Output the (x, y) coordinate of the center of the cell containing the given text.  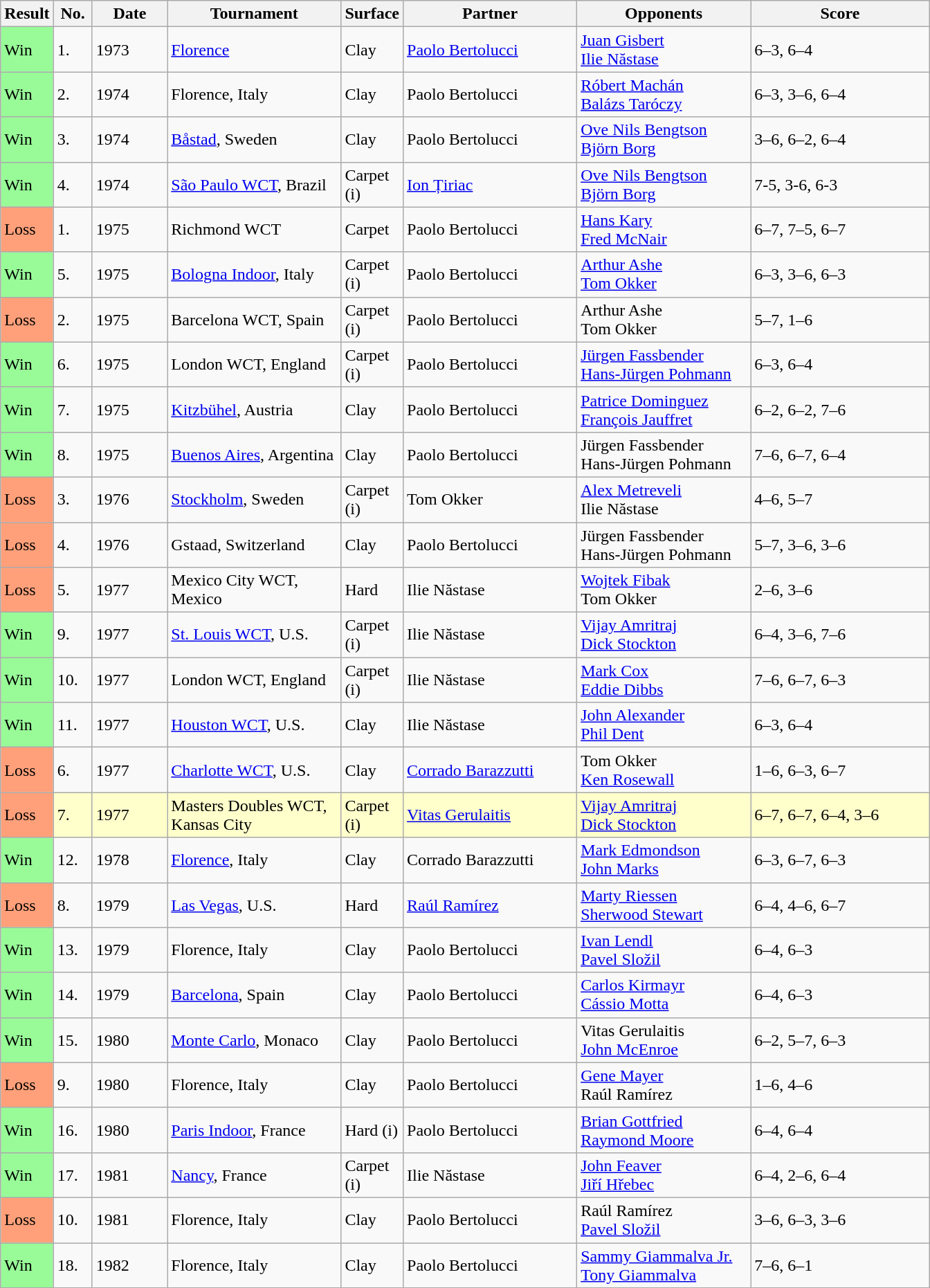
1–6, 6–3, 6–7 (840, 770)
Buenos Aires, Argentina (255, 454)
Result (27, 14)
7–6, 6–1 (840, 1265)
6–4, 2–6, 6–4 (840, 1175)
São Paulo WCT, Brazil (255, 184)
Ivan Lendl Pavel Složil (664, 950)
Stockholm, Sweden (255, 500)
Barcelona, Spain (255, 995)
Score (840, 14)
Hard (i) (372, 1130)
Paris Indoor, France (255, 1130)
John Feaver Jiří Hřebec (664, 1175)
7–6, 6–7, 6–4 (840, 454)
Houston WCT, U.S. (255, 725)
Partner (490, 14)
Carlos Kirmayr Cássio Motta (664, 995)
6–7, 6–7, 6–4, 3–6 (840, 815)
18. (73, 1265)
6–2, 6–2, 7–6 (840, 410)
Date (130, 14)
2–6, 3–6 (840, 590)
Alex Metreveli Ilie Năstase (664, 500)
5–7, 1–6 (840, 320)
16. (73, 1130)
Vitas Gerulaitis (490, 815)
Tom Okker Ken Rosewall (664, 770)
Charlotte WCT, U.S. (255, 770)
1973 (130, 50)
14. (73, 995)
Barcelona WCT, Spain (255, 320)
Gene Mayer Raúl Ramírez (664, 1085)
Masters Doubles WCT, Kansas City (255, 815)
Brian Gottfried Raymond Moore (664, 1130)
Marty Riessen Sherwood Stewart (664, 905)
11. (73, 725)
1–6, 4–6 (840, 1085)
7–6, 6–7, 6–3 (840, 680)
Vitas Gerulaitis John McEnroe (664, 1040)
Båstad, Sweden (255, 140)
5–7, 3–6, 3–6 (840, 544)
Mark Cox Eddie Dibbs (664, 680)
Tom Okker (490, 500)
Raúl Ramírez (490, 905)
3–6, 6–2, 6–4 (840, 140)
Patrice Dominguez François Jauffret (664, 410)
Monte Carlo, Monaco (255, 1040)
No. (73, 14)
St. Louis WCT, U.S. (255, 635)
4–6, 5–7 (840, 500)
Wojtek Fibak Tom Okker (664, 590)
Ion Țiriac (490, 184)
Kitzbühel, Austria (255, 410)
1978 (130, 860)
6–3, 3–6, 6–3 (840, 274)
7-5, 3-6, 6-3 (840, 184)
Sammy Giammalva Jr. Tony Giammalva (664, 1265)
Florence (255, 50)
Hans Kary Fred McNair (664, 230)
John Alexander Phil Dent (664, 725)
Gstaad, Switzerland (255, 544)
6–4, 6–4 (840, 1130)
6–3, 6–7, 6–3 (840, 860)
Surface (372, 14)
Juan Gisbert Ilie Năstase (664, 50)
Tournament (255, 14)
6–7, 7–5, 6–7 (840, 230)
Opponents (664, 14)
Mexico City WCT, Mexico (255, 590)
Nancy, France (255, 1175)
1982 (130, 1265)
13. (73, 950)
12. (73, 860)
15. (73, 1040)
6–4, 3–6, 7–6 (840, 635)
Bologna Indoor, Italy (255, 274)
Raúl Ramírez Pavel Složil (664, 1219)
3–6, 6–3, 3–6 (840, 1219)
6–4, 4–6, 6–7 (840, 905)
17. (73, 1175)
Carpet (372, 230)
Róbert Machán Balázs Taróczy (664, 94)
Las Vegas, U.S. (255, 905)
6–2, 5–7, 6–3 (840, 1040)
Richmond WCT (255, 230)
Mark Edmondson John Marks (664, 860)
6–3, 3–6, 6–4 (840, 94)
